Find where the given text appears and provide that cell's center as (x, y) coordinate. 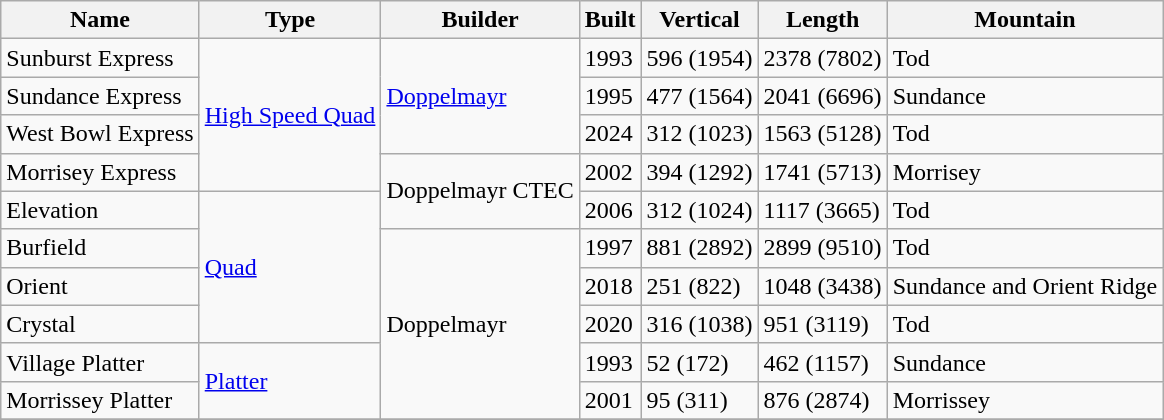
1741 (5713) (822, 172)
Sunburst Express (100, 58)
Crystal (100, 324)
596 (1954) (700, 58)
951 (3119) (822, 324)
876 (2874) (822, 400)
Name (100, 20)
2024 (610, 134)
477 (1564) (700, 96)
Built (610, 20)
2020 (610, 324)
Orient (100, 286)
Mountain (1025, 20)
2018 (610, 286)
Burfield (100, 248)
Morrisey (1025, 172)
312 (1024) (700, 210)
251 (822) (700, 286)
316 (1038) (700, 324)
Morrissey Platter (100, 400)
1563 (5128) (822, 134)
Morrisey Express (100, 172)
High Speed Quad (290, 115)
2041 (6696) (822, 96)
2378 (7802) (822, 58)
Elevation (100, 210)
1048 (3438) (822, 286)
2002 (610, 172)
2006 (610, 210)
Type (290, 20)
Morrissey (1025, 400)
1997 (610, 248)
Sundance and Orient Ridge (1025, 286)
394 (1292) (700, 172)
52 (172) (700, 362)
2001 (610, 400)
Length (822, 20)
Doppelmayr CTEC (480, 191)
881 (2892) (700, 248)
312 (1023) (700, 134)
Platter (290, 381)
Village Platter (100, 362)
2899 (9510) (822, 248)
West Bowl Express (100, 134)
Builder (480, 20)
Quad (290, 267)
1117 (3665) (822, 210)
462 (1157) (822, 362)
Sundance Express (100, 96)
Vertical (700, 20)
95 (311) (700, 400)
1995 (610, 96)
